Locate the cell with the specified text and output its [X, Y] center coordinate. 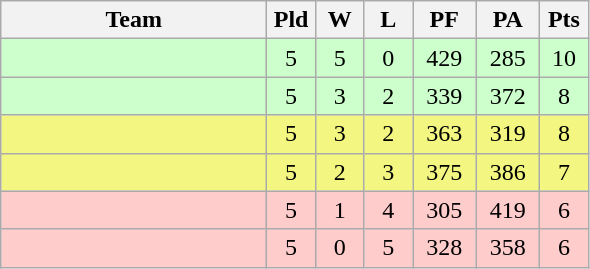
7 [564, 172]
339 [444, 96]
419 [508, 210]
319 [508, 134]
363 [444, 134]
305 [444, 210]
386 [508, 172]
10 [564, 58]
W [340, 20]
Pld [292, 20]
PF [444, 20]
L [388, 20]
Pts [564, 20]
328 [444, 248]
Team [134, 20]
285 [508, 58]
358 [508, 248]
PA [508, 20]
375 [444, 172]
372 [508, 96]
1 [340, 210]
429 [444, 58]
4 [388, 210]
